Return [X, Y] of the center of cell containing provided text 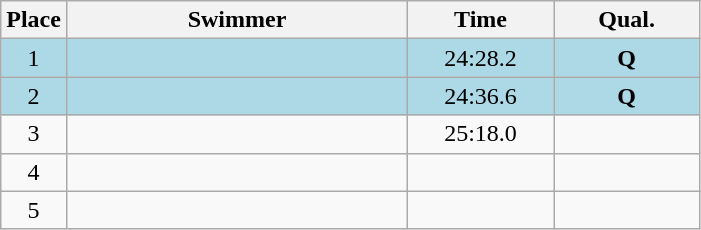
4 [34, 172]
2 [34, 96]
Qual. [627, 20]
Swimmer [236, 20]
24:36.6 [481, 96]
24:28.2 [481, 58]
25:18.0 [481, 134]
5 [34, 210]
Time [481, 20]
1 [34, 58]
Place [34, 20]
3 [34, 134]
